Capture the cell that displays the provided text and extract its [X, Y] central coordinate. 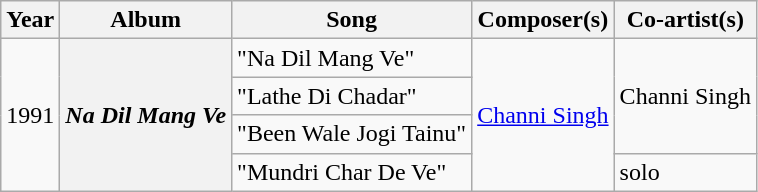
1991 [30, 115]
"Been Wale Jogi Tainu" [352, 134]
Year [30, 20]
solo [685, 172]
Composer(s) [543, 20]
Co-artist(s) [685, 20]
"Mundri Char De Ve" [352, 172]
Album [146, 20]
"Lathe Di Chadar" [352, 96]
Na Dil Mang Ve [146, 115]
Song [352, 20]
"Na Dil Mang Ve" [352, 58]
